Pinpoint the cell where the given text exists, returning its [x, y] midpoint coordinate. 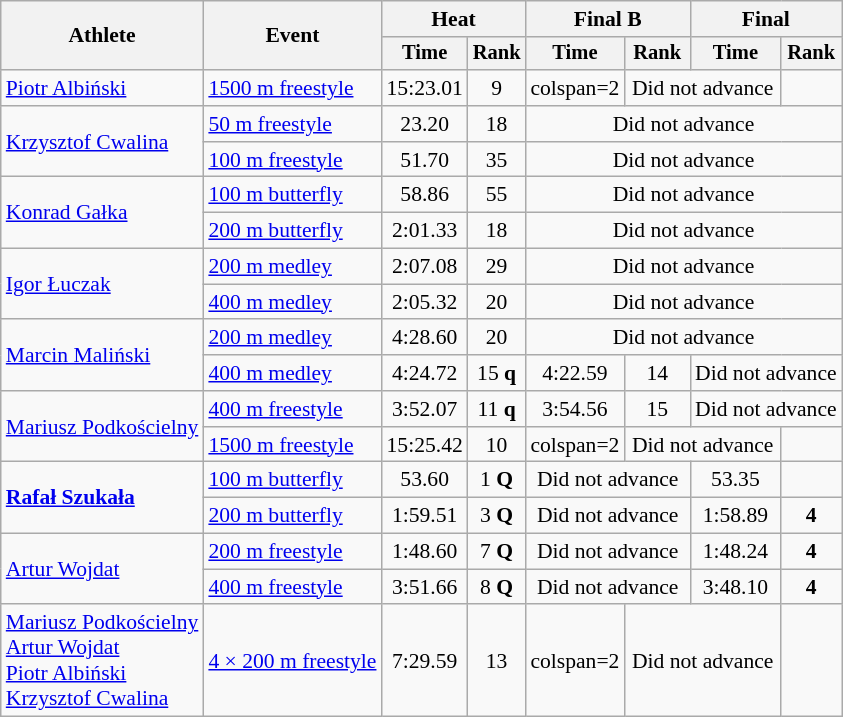
Krzysztof Cwalina [102, 142]
9 [497, 88]
Mariusz Podkościelny [102, 426]
1:48.24 [736, 552]
51.70 [425, 160]
100 m freestyle [292, 160]
29 [497, 267]
4:28.60 [425, 338]
Piotr Albiński [102, 88]
Marcin Maliński [102, 356]
1 Q [497, 480]
13 [497, 661]
53.60 [425, 480]
3 Q [497, 516]
53.35 [736, 480]
Rafał Szukała [102, 498]
3:51.66 [425, 587]
3:54.56 [574, 409]
2:05.32 [425, 302]
1:59.51 [425, 516]
14 [657, 373]
Igor Łuczak [102, 284]
58.86 [425, 195]
Athlete [102, 36]
50 m freestyle [292, 124]
Final B [608, 19]
Heat [454, 19]
15 q [497, 373]
Event [292, 36]
11 q [497, 409]
4:22.59 [574, 373]
7 Q [497, 552]
15:25.42 [425, 445]
Final [766, 19]
8 Q [497, 587]
Mariusz PodkościelnyArtur WojdatPiotr AlbińskiKrzysztof Cwalina [102, 661]
3:48.10 [736, 587]
55 [497, 195]
2:07.08 [425, 267]
4 × 200 m freestyle [292, 661]
200 m freestyle [292, 552]
Konrad Gałka [102, 212]
15:23.01 [425, 88]
2:01.33 [425, 231]
1:58.89 [736, 516]
7:29.59 [425, 661]
35 [497, 160]
3:52.07 [425, 409]
4:24.72 [425, 373]
10 [497, 445]
Artur Wojdat [102, 570]
23.20 [425, 124]
15 [657, 409]
1:48.60 [425, 552]
